Pinpoint the cell where the given text exists, returning its [x, y] midpoint coordinate. 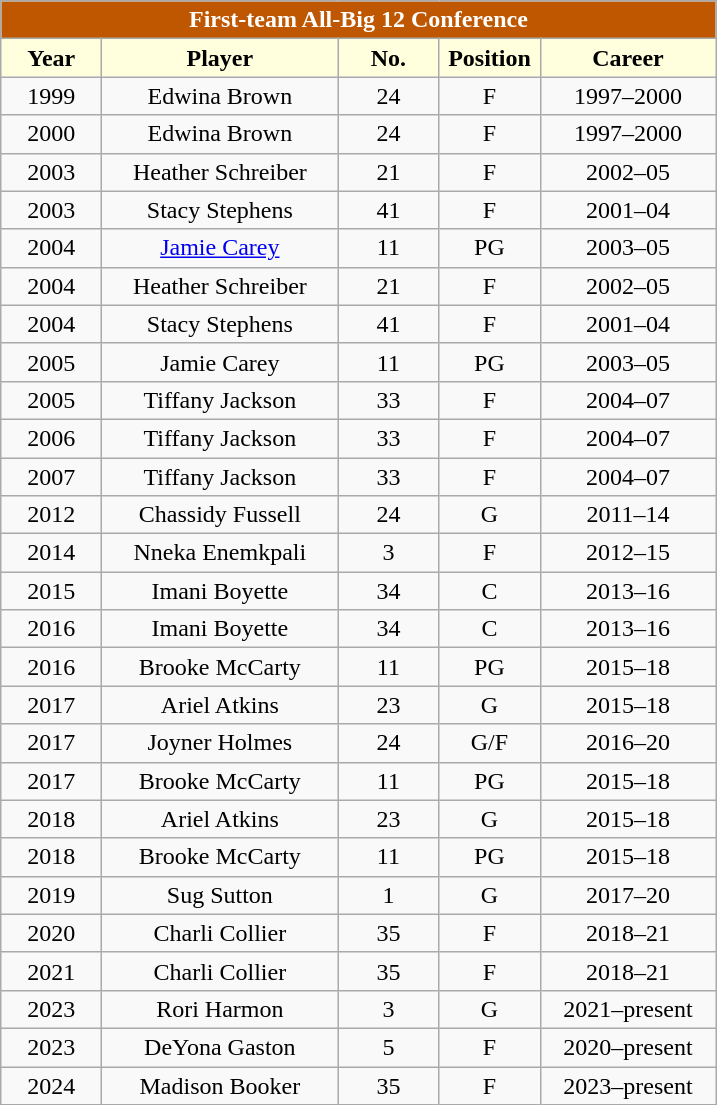
Sug Sutton [220, 895]
5 [388, 1047]
2021 [52, 971]
2023–present [628, 1085]
Player [220, 58]
1999 [52, 96]
2014 [52, 553]
2012 [52, 515]
2011–14 [628, 515]
2021–present [628, 1009]
Rori Harmon [220, 1009]
Year [52, 58]
2016–20 [628, 743]
2020–present [628, 1047]
DeYona Gaston [220, 1047]
2007 [52, 477]
G/F [490, 743]
2019 [52, 895]
1 [388, 895]
2015 [52, 591]
2020 [52, 933]
Madison Booker [220, 1085]
2024 [52, 1085]
2012–15 [628, 553]
Joyner Holmes [220, 743]
Career [628, 58]
Position [490, 58]
2000 [52, 134]
First-team All-Big 12 Conference [358, 20]
No. [388, 58]
Nneka Enemkpali [220, 553]
2017–20 [628, 895]
2006 [52, 438]
Chassidy Fussell [220, 515]
